Search for the cell housing the specified text and yield its [X, Y] center coordinate. 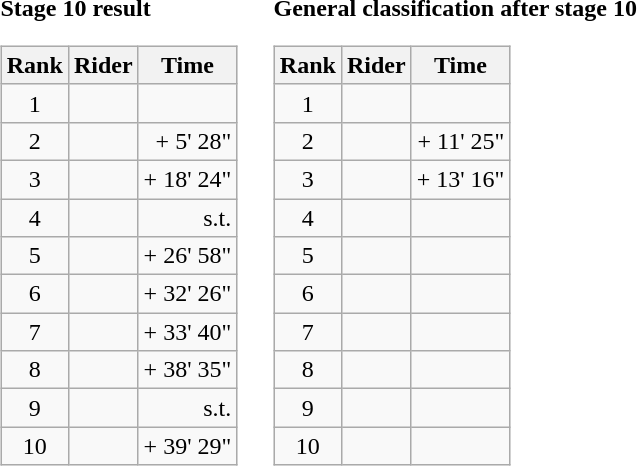
+ 11' 25" [460, 141]
+ 39' 29" [188, 446]
+ 18' 24" [188, 179]
+ 33' 40" [188, 332]
+ 13' 16" [460, 179]
+ 32' 26" [188, 294]
+ 26' 58" [188, 256]
+ 5' 28" [188, 141]
+ 38' 35" [188, 370]
